Search for the cell housing the specified text and yield its (x, y) center coordinate. 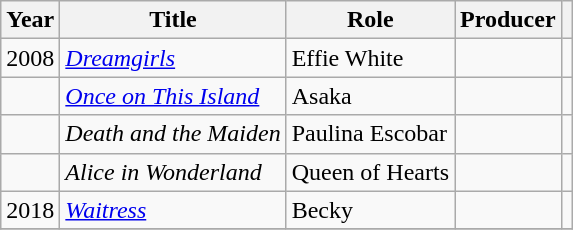
Becky (370, 210)
Paulina Escobar (370, 134)
Title (173, 20)
2008 (30, 58)
Once on This Island (173, 96)
Year (30, 20)
Producer (508, 20)
Queen of Hearts (370, 172)
Alice in Wonderland (173, 172)
Role (370, 20)
Death and the Maiden (173, 134)
Waitress (173, 210)
Asaka (370, 96)
Dreamgirls (173, 58)
Effie White (370, 58)
2018 (30, 210)
